Return the (x, y) coordinate for the center point of the cell that contains the specified text.  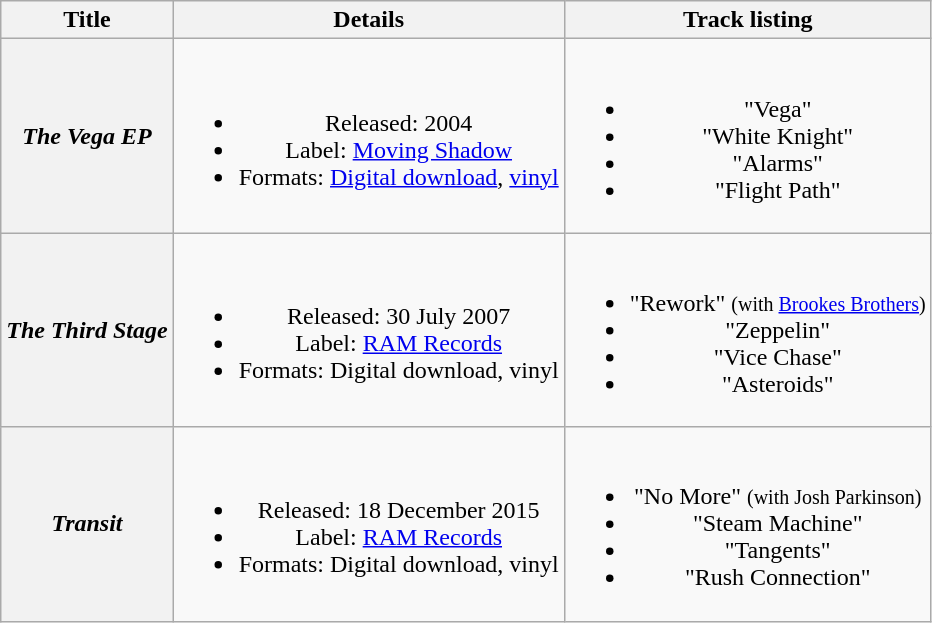
Released: 30 July 2007Label: RAM RecordsFormats: Digital download, vinyl (368, 330)
Title (87, 20)
The Third Stage (87, 330)
Released: 2004Label: Moving ShadowFormats: Digital download, vinyl (368, 136)
Transit (87, 524)
"Vega""White Knight""Alarms""Flight Path" (748, 136)
Details (368, 20)
"No More" (with Josh Parkinson)"Steam Machine""Tangents""Rush Connection" (748, 524)
Track listing (748, 20)
Released: 18 December 2015Label: RAM RecordsFormats: Digital download, vinyl (368, 524)
The Vega EP (87, 136)
"Rework" (with Brookes Brothers)"Zeppelin""Vice Chase""Asteroids" (748, 330)
